For the text-containing cell, return its midpoint in (X, Y) coordinate format. 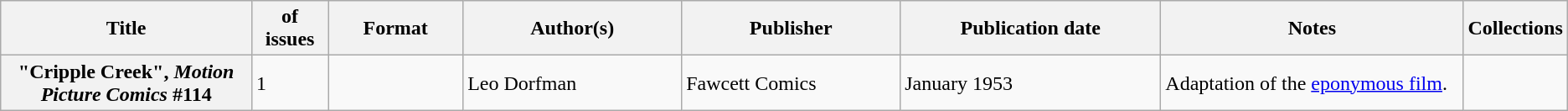
Title (126, 29)
Publication date (1030, 29)
Author(s) (573, 29)
"Cripple Creek", Motion Picture Comics #114 (126, 82)
Notes (1312, 29)
Fawcett Comics (791, 82)
Adaptation of the eponymous film. (1312, 82)
January 1953 (1030, 82)
Format (395, 29)
1 (290, 82)
of issues (290, 29)
Leo Dorfman (573, 82)
Collections (1515, 29)
Publisher (791, 29)
